Scan for the cell matching the given text and deliver its [X, Y] coordinate at center. 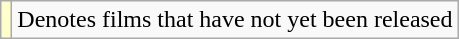
Denotes films that have not yet been released [235, 20]
